For the text-containing cell, return its midpoint in (X, Y) coordinate format. 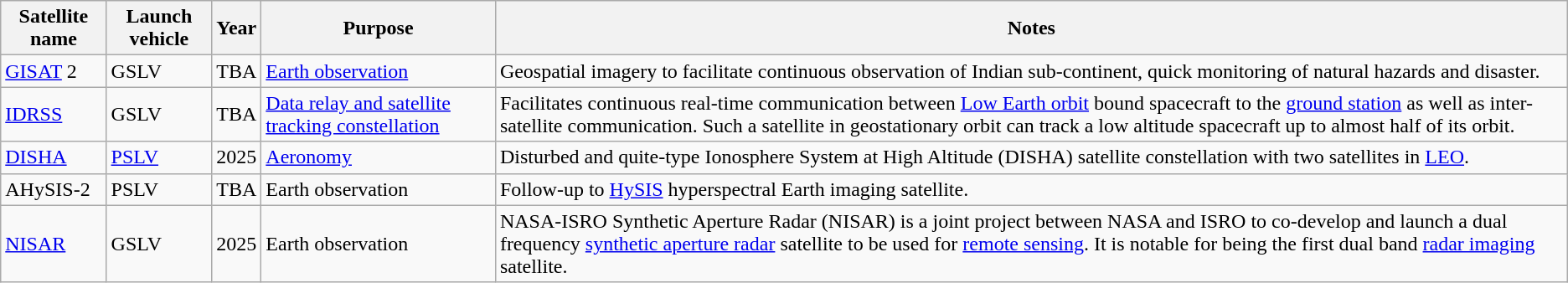
DISHA (54, 157)
IDRSS (54, 114)
Satellite name (54, 28)
Geospatial imagery to facilitate continuous observation of Indian sub-continent, quick monitoring of natural hazards and disaster. (1031, 71)
GISAT 2 (54, 71)
Purpose (379, 28)
Notes (1031, 28)
Aeronomy (379, 157)
Follow-up to HySIS hyperspectral Earth imaging satellite. (1031, 189)
AHySIS-2 (54, 189)
Launch vehicle (159, 28)
NISAR (54, 244)
Data relay and satellite tracking constellation (379, 114)
Disturbed and quite-type Ionosphere System at High Altitude (DISHA) satellite constellation with two satellites in LEO. (1031, 157)
Year (236, 28)
